Identify which cell holds the provided text, then report its (X, Y) central coordinate. 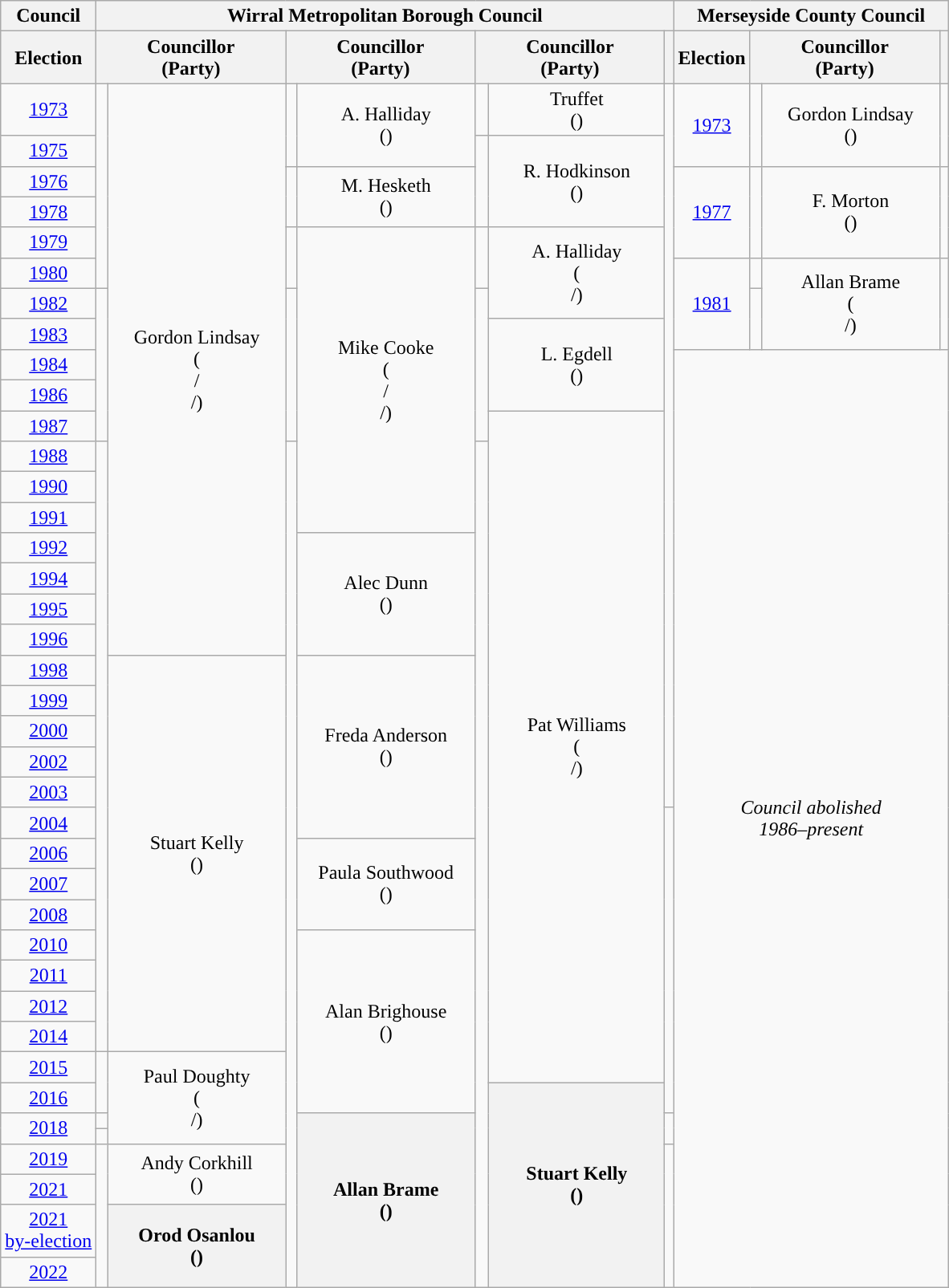
L. Egdell() (576, 364)
1978 (48, 212)
1988 (48, 457)
1990 (48, 487)
1979 (48, 242)
1977 (711, 212)
Gordon Lindsay(//) (196, 369)
Freda Anderson() (385, 746)
2002 (48, 762)
2016 (48, 1098)
1986 (48, 395)
1975 (48, 151)
1987 (48, 426)
F. Morton() (851, 212)
A. Halliday(/) (576, 273)
1982 (48, 303)
1991 (48, 518)
1995 (48, 609)
2018 (48, 1128)
Gordon Lindsay() (851, 125)
Mike Cooke(//) (385, 380)
2006 (48, 853)
Paul Doughty(/) (196, 1098)
1976 (48, 181)
A. Halliday() (385, 125)
R. Hodkinson() (576, 181)
Council abolished1986–present (811, 819)
2000 (48, 731)
Council (48, 16)
1983 (48, 334)
2003 (48, 792)
2022 (48, 1272)
Alec Dunn() (385, 594)
Pat Williams(/) (576, 746)
Wirral Metropolitan Borough Council (385, 16)
Andy Corkhill() (196, 1174)
1996 (48, 640)
1992 (48, 548)
Merseyside County Council (811, 16)
1984 (48, 364)
2019 (48, 1159)
2008 (48, 914)
Paula Southwood() (385, 884)
1980 (48, 273)
1999 (48, 701)
2004 (48, 823)
Orod Osanlou() (196, 1245)
Allan Brame() (385, 1201)
2021by-election (48, 1231)
2011 (48, 976)
Truffet() (576, 109)
2010 (48, 945)
M. Hesketh() (385, 197)
2007 (48, 884)
1994 (48, 579)
Alan Brighouse() (385, 1022)
1981 (711, 303)
2021 (48, 1189)
1998 (48, 670)
Allan Brame(/) (851, 303)
2015 (48, 1067)
2012 (48, 1006)
2014 (48, 1037)
